Determine the [x, y] coordinate at the center of the cell enclosing the given text.  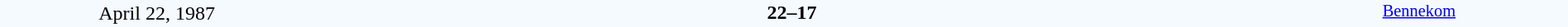
Bennekom [1419, 13]
April 22, 1987 [157, 13]
22–17 [791, 12]
